Output the (X, Y) coordinate of the center of the cell containing the given text.  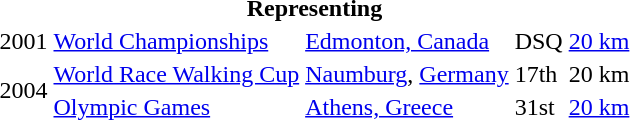
DSQ (538, 41)
World Championships (176, 41)
Edmonton, Canada (408, 41)
Naumburg, Germany (408, 74)
World Race Walking Cup (176, 74)
17th (538, 74)
